Return (X, Y) of the center of cell containing provided text 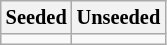
Seeded (36, 17)
Unseeded (118, 17)
